Find where the given text appears and provide that cell's center as [x, y] coordinate. 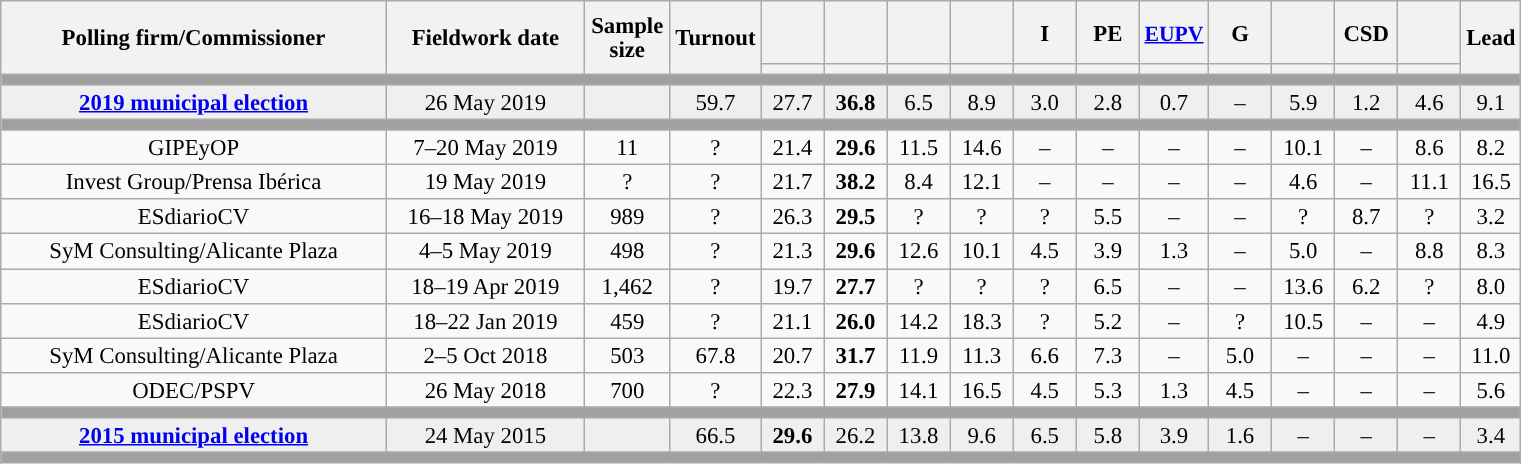
5.5 [1108, 218]
24 May 2015 [485, 436]
CSD [1366, 32]
1.2 [1366, 102]
29.5 [856, 218]
8.6 [1430, 148]
4.9 [1491, 320]
8.0 [1491, 286]
18.3 [982, 320]
67.8 [716, 356]
12.6 [918, 252]
8.7 [1366, 218]
9.6 [982, 436]
36.8 [856, 102]
5.2 [1108, 320]
11 [627, 148]
5.9 [1304, 102]
22.3 [792, 390]
7.3 [1108, 356]
PE [1108, 32]
19.7 [792, 286]
7–20 May 2019 [485, 148]
59.7 [716, 102]
11.5 [918, 148]
700 [627, 390]
1.6 [1240, 436]
11.1 [1430, 182]
11.3 [982, 356]
2015 municipal election [194, 436]
2.8 [1108, 102]
13.6 [1304, 286]
5.8 [1108, 436]
Turnout [716, 38]
21.7 [792, 182]
Sample size [627, 38]
503 [627, 356]
21.4 [792, 148]
Fieldwork date [485, 38]
8.2 [1491, 148]
9.1 [1491, 102]
38.2 [856, 182]
20.7 [792, 356]
2–5 Oct 2018 [485, 356]
6.6 [1044, 356]
8.4 [918, 182]
14.1 [918, 390]
3.0 [1044, 102]
0.7 [1174, 102]
66.5 [716, 436]
14.6 [982, 148]
26 May 2018 [485, 390]
12.1 [982, 182]
26.0 [856, 320]
459 [627, 320]
Polling firm/Commissioner [194, 38]
10.5 [1304, 320]
Invest Group/Prensa Ibérica [194, 182]
16–18 May 2019 [485, 218]
14.2 [918, 320]
8.9 [982, 102]
8.8 [1430, 252]
18–19 Apr 2019 [485, 286]
3.2 [1491, 218]
26.3 [792, 218]
13.8 [918, 436]
3.4 [1491, 436]
11.0 [1491, 356]
21.3 [792, 252]
11.9 [918, 356]
ODEC/PSPV [194, 390]
4–5 May 2019 [485, 252]
26 May 2019 [485, 102]
6.2 [1366, 286]
19 May 2019 [485, 182]
31.7 [856, 356]
8.3 [1491, 252]
1,462 [627, 286]
989 [627, 218]
498 [627, 252]
5.6 [1491, 390]
18–22 Jan 2019 [485, 320]
I [1044, 32]
2019 municipal election [194, 102]
5.3 [1108, 390]
27.9 [856, 390]
26.2 [856, 436]
21.1 [792, 320]
Lead [1491, 38]
G [1240, 32]
GIPEyOP [194, 148]
EUPV [1174, 32]
